Find where the given text appears and provide that cell's center as (X, Y) coordinate. 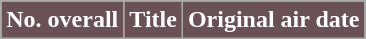
Original air date (274, 20)
Title (154, 20)
No. overall (62, 20)
